Return [X, Y] of the center of cell containing provided text 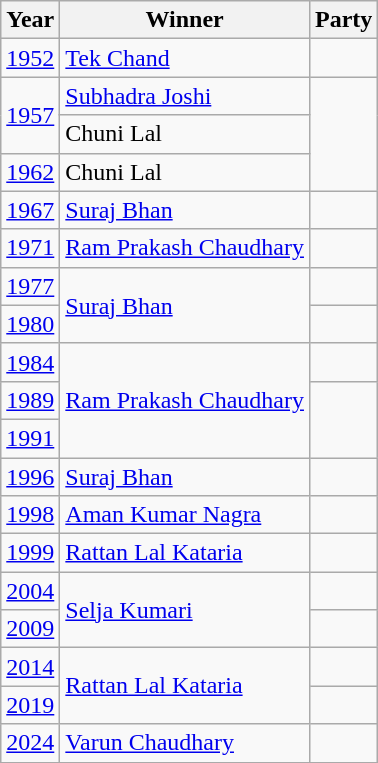
1967 [30, 210]
1984 [30, 362]
1996 [30, 477]
Selja Kumari [185, 610]
2014 [30, 667]
2024 [30, 743]
Party [343, 20]
1998 [30, 515]
1962 [30, 172]
Varun Chaudhary [185, 743]
1980 [30, 324]
Tek Chand [185, 58]
2009 [30, 629]
Winner [185, 20]
Subhadra Joshi [185, 96]
2004 [30, 591]
1991 [30, 438]
Year [30, 20]
1977 [30, 286]
1989 [30, 400]
2019 [30, 705]
1971 [30, 248]
1952 [30, 58]
1957 [30, 115]
1999 [30, 553]
Aman Kumar Nagra [185, 515]
